Return [X, Y] of the center of cell containing provided text 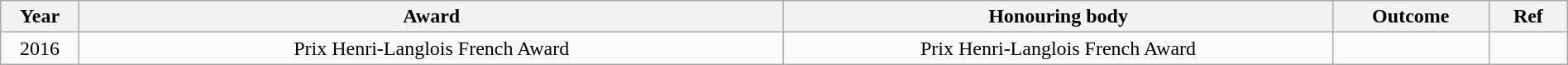
2016 [40, 48]
Honouring body [1059, 17]
Year [40, 17]
Ref [1528, 17]
Award [432, 17]
Outcome [1411, 17]
